Extract the (X, Y) coordinate from the center of the cell holding the provided text.  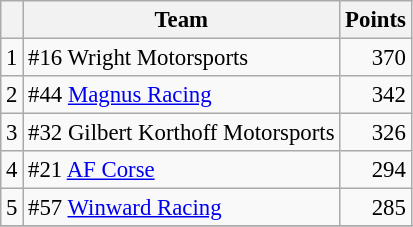
#16 Wright Motorsports (182, 58)
#44 Magnus Racing (182, 95)
294 (376, 170)
2 (12, 95)
#21 AF Corse (182, 170)
4 (12, 170)
#32 Gilbert Korthoff Motorsports (182, 133)
Points (376, 20)
370 (376, 58)
Team (182, 20)
326 (376, 133)
285 (376, 208)
5 (12, 208)
#57 Winward Racing (182, 208)
1 (12, 58)
342 (376, 95)
3 (12, 133)
